Pinpoint the cell where the given text exists, returning its (X, Y) midpoint coordinate. 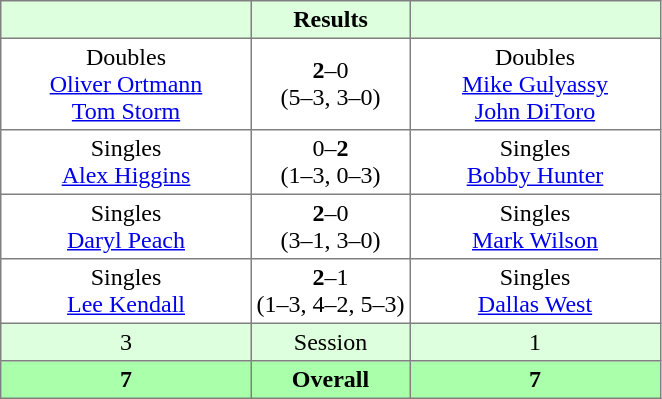
2–0(3–1, 3–0) (330, 226)
SinglesDaryl Peach (126, 226)
SinglesDallas West (535, 291)
SinglesAlex Higgins (126, 162)
2–1(1–3, 4–2, 5–3) (330, 291)
Results (330, 20)
2–0(5–3, 3–0) (330, 84)
DoublesOliver OrtmannTom Storm (126, 84)
0–2(1–3, 0–3) (330, 162)
DoublesMike GulyassyJohn DiToro (535, 84)
1 (535, 342)
SinglesMark Wilson (535, 226)
Session (330, 342)
SinglesBobby Hunter (535, 162)
3 (126, 342)
SinglesLee Kendall (126, 291)
Overall (330, 380)
